Provide the (X, Y) coordinate of the cell's center where the given text is located.  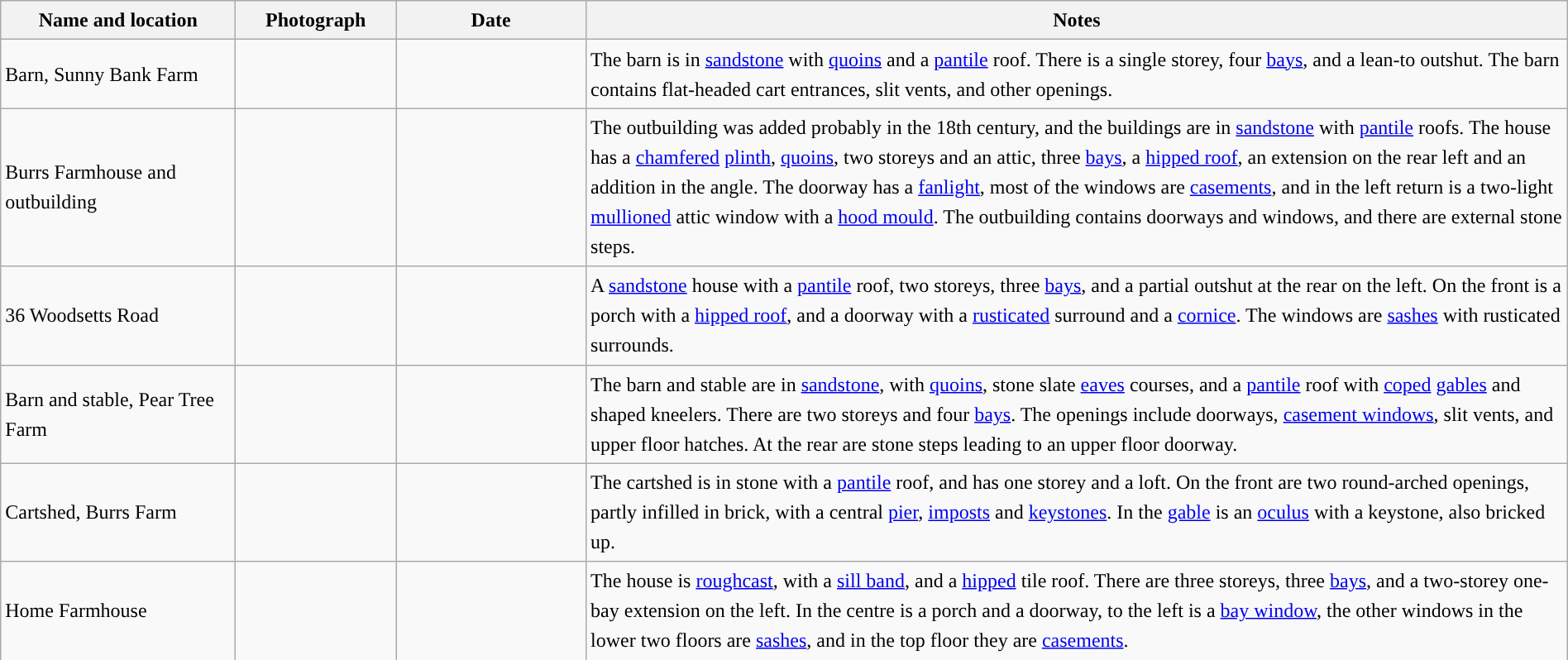
Name and location (118, 20)
36 Woodsetts Road (118, 316)
Barn and stable, Pear Tree Farm (118, 414)
Photograph (316, 20)
Barn, Sunny Bank Farm (118, 74)
Burrs Farmhouse and outbuilding (118, 187)
Home Farmhouse (118, 610)
Notes (1077, 20)
Date (491, 20)
Cartshed, Burrs Farm (118, 513)
